Identify which cell holds the provided text, then report its [X, Y] central coordinate. 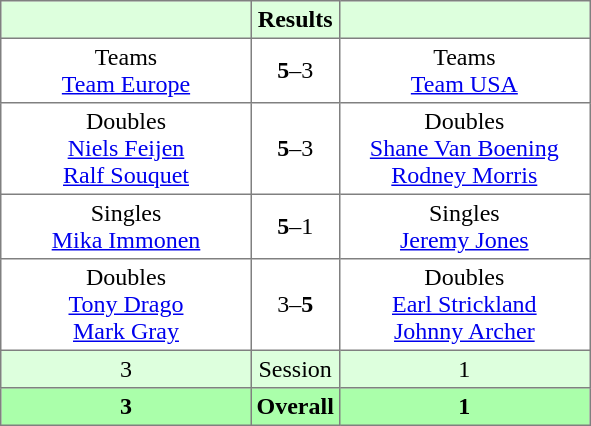
Results [295, 20]
TeamsTeam Europe [126, 70]
Session [295, 369]
SinglesMika Immonen [126, 226]
DoublesTony DragoMark Gray [126, 305]
Overall [295, 407]
5–1 [295, 226]
DoublesEarl StricklandJohnny Archer [464, 305]
DoublesShane Van BoeningRodney Morris [464, 149]
DoublesNiels FeijenRalf Souquet [126, 149]
3–5 [295, 305]
TeamsTeam USA [464, 70]
SinglesJeremy Jones [464, 226]
